Capture the cell that displays the provided text and extract its (x, y) central coordinate. 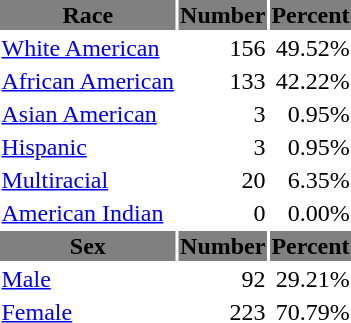
20 (223, 180)
American Indian (88, 213)
0.00% (310, 213)
Asian American (88, 114)
49.52% (310, 48)
Multiracial (88, 180)
Male (88, 279)
Sex (88, 246)
133 (223, 81)
0 (223, 213)
Race (88, 15)
African American (88, 81)
156 (223, 48)
42.22% (310, 81)
White American (88, 48)
29.21% (310, 279)
Hispanic (88, 147)
92 (223, 279)
6.35% (310, 180)
